From the cell containing the given text, extract its center point as (X, Y) coordinate. 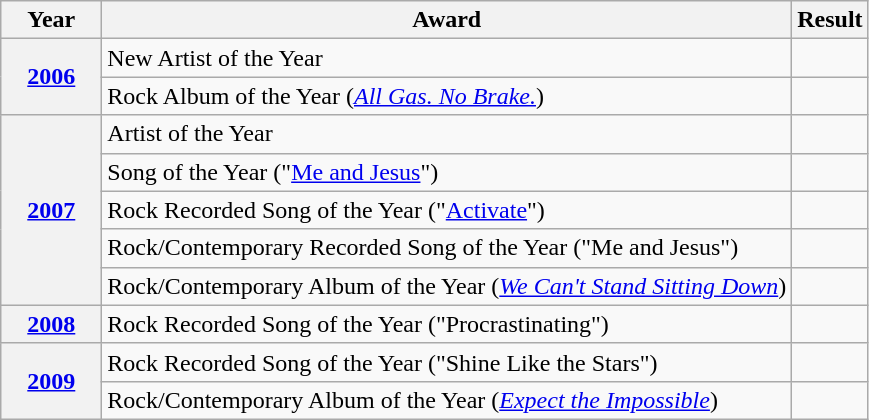
Rock/Contemporary Album of the Year (Expect the Impossible) (447, 400)
Rock Recorded Song of the Year ("Shine Like the Stars") (447, 362)
Award (447, 20)
Rock/Contemporary Recorded Song of the Year ("Me and Jesus") (447, 248)
2008 (52, 324)
Rock/Contemporary Album of the Year (We Can't Stand Sitting Down) (447, 286)
Year (52, 20)
Song of the Year ("Me and Jesus") (447, 172)
2006 (52, 77)
2007 (52, 210)
2009 (52, 381)
Rock Album of the Year (All Gas. No Brake.) (447, 96)
Result (830, 20)
Rock Recorded Song of the Year ("Activate") (447, 210)
Rock Recorded Song of the Year ("Procrastinating") (447, 324)
Artist of the Year (447, 134)
New Artist of the Year (447, 58)
